Provide the (X, Y) coordinate of the cell's center where the given text is located.  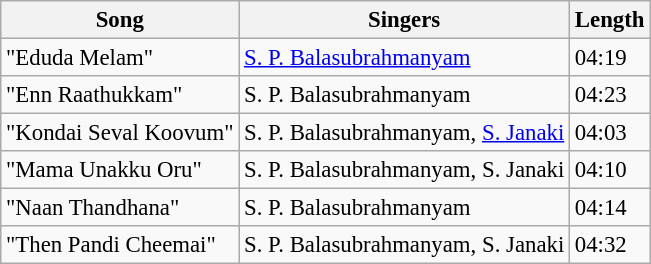
"Then Pandi Cheemai" (120, 245)
04:32 (610, 245)
"Mama Unakku Oru" (120, 170)
04:10 (610, 170)
"Eduda Melam" (120, 58)
"Enn Raathukkam" (120, 95)
04:03 (610, 133)
04:19 (610, 58)
"Kondai Seval Koovum" (120, 133)
Singers (404, 20)
"Naan Thandhana" (120, 208)
04:23 (610, 95)
04:14 (610, 208)
Length (610, 20)
Song (120, 20)
